Scan for the cell matching the given text and deliver its [X, Y] coordinate at center. 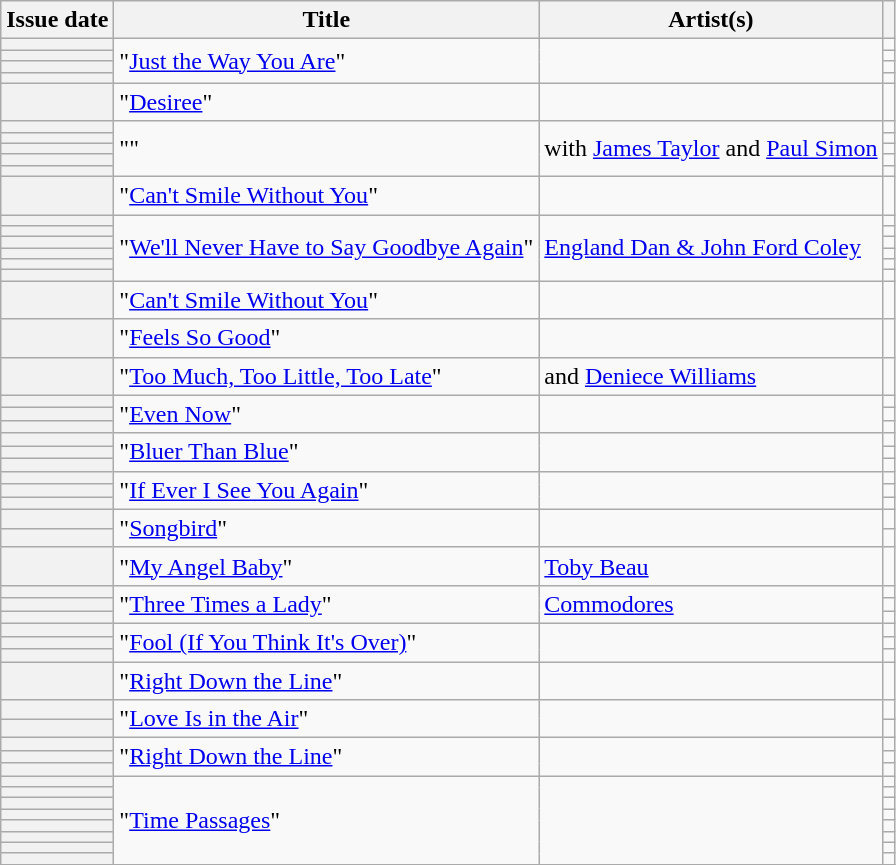
"Just the Way You Are" [326, 61]
"Three Times a Lady" [326, 604]
and Deniece Williams [711, 376]
with James Taylor and Paul Simon [711, 148]
Issue date [58, 20]
"Too Much, Too Little, Too Late" [326, 376]
Commodores [711, 604]
"Love Is in the Air" [326, 719]
"Time Passages" [326, 820]
Artist(s) [711, 20]
Title [326, 20]
"Even Now" [326, 414]
"We'll Never Have to Say Goodbye Again" [326, 247]
"Fool (If You Think It's Over)" [326, 642]
"Feels So Good" [326, 338]
"Songbird" [326, 528]
"My Angel Baby" [326, 566]
"If Ever I See You Again" [326, 490]
"Desiree" [326, 102]
Toby Beau [711, 566]
"" [326, 148]
"Bluer Than Blue" [326, 452]
England Dan & John Ford Coley [711, 247]
